Provide the [x, y] coordinate of the cell's center where the given text is located.  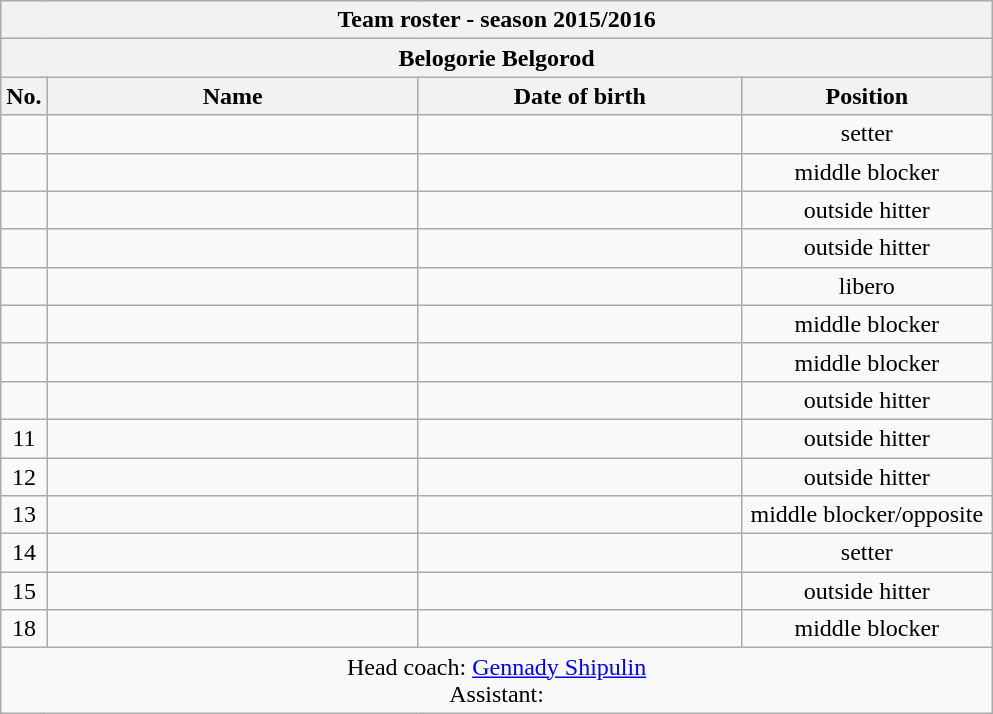
18 [24, 629]
Head coach: Gennady ShipulinAssistant: [497, 680]
12 [24, 477]
middle blocker/opposite [866, 515]
15 [24, 591]
Date of birth [580, 96]
14 [24, 553]
Name [232, 96]
Position [866, 96]
Team roster - season 2015/2016 [497, 20]
13 [24, 515]
11 [24, 438]
Belogorie Belgorod [497, 58]
libero [866, 286]
No. [24, 96]
